Detect which cell encompasses the target text, then output its (x, y) center coordinate. 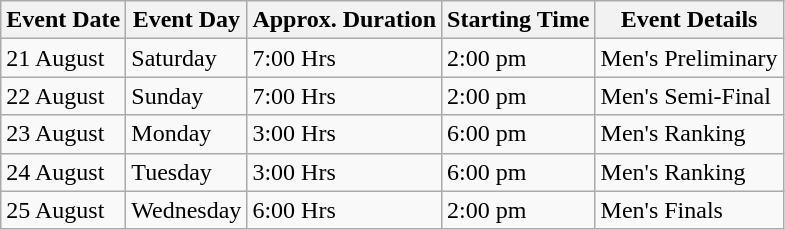
Event Date (64, 20)
24 August (64, 172)
Starting Time (519, 20)
23 August (64, 134)
Event Details (689, 20)
Saturday (186, 58)
Event Day (186, 20)
21 August (64, 58)
25 August (64, 210)
Sunday (186, 96)
6:00 Hrs (344, 210)
Wednesday (186, 210)
Men's Finals (689, 210)
Men's Semi-Final (689, 96)
Men's Preliminary (689, 58)
Approx. Duration (344, 20)
Monday (186, 134)
22 August (64, 96)
Tuesday (186, 172)
